Return (x, y) of the center of cell containing provided text 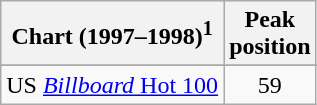
Peakposition (270, 34)
Chart (1997–1998)1 (112, 34)
59 (270, 85)
US Billboard Hot 100 (112, 85)
